Find where the given text appears and provide that cell's center as [X, Y] coordinate. 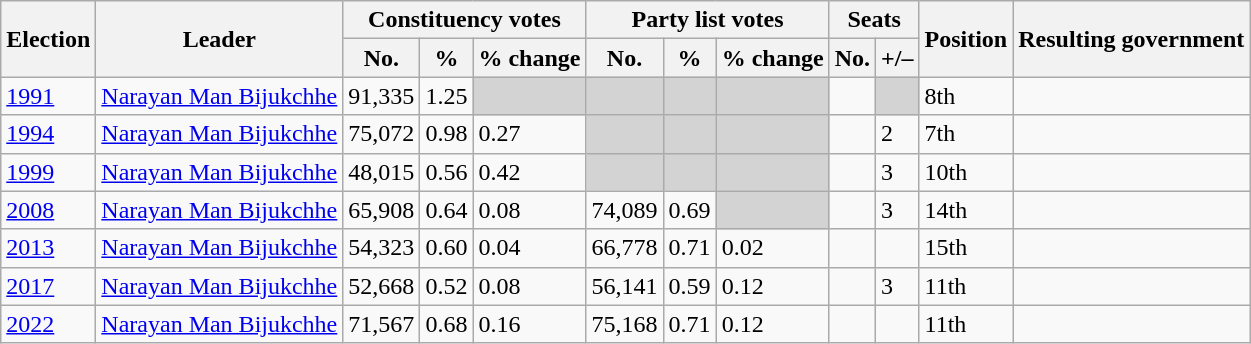
+/– [898, 58]
66,778 [624, 248]
71,567 [382, 324]
75,168 [624, 324]
1991 [48, 96]
8th [966, 96]
Election [48, 39]
0.42 [530, 172]
2022 [48, 324]
10th [966, 172]
0.27 [530, 134]
Constituency votes [464, 20]
1999 [48, 172]
Party list votes [708, 20]
74,089 [624, 210]
Leader [220, 39]
48,015 [382, 172]
0.59 [690, 286]
1.25 [446, 96]
1994 [48, 134]
75,072 [382, 134]
2008 [48, 210]
15th [966, 248]
52,668 [382, 286]
Position [966, 39]
Resulting government [1132, 39]
0.04 [530, 248]
0.64 [446, 210]
7th [966, 134]
2 [898, 134]
14th [966, 210]
0.52 [446, 286]
2017 [48, 286]
0.60 [446, 248]
0.02 [772, 248]
65,908 [382, 210]
56,141 [624, 286]
0.56 [446, 172]
2013 [48, 248]
0.69 [690, 210]
0.98 [446, 134]
0.16 [530, 324]
54,323 [382, 248]
Seats [874, 20]
91,335 [382, 96]
0.68 [446, 324]
